Return the (x, y) coordinate for the center point of the cell that contains the specified text.  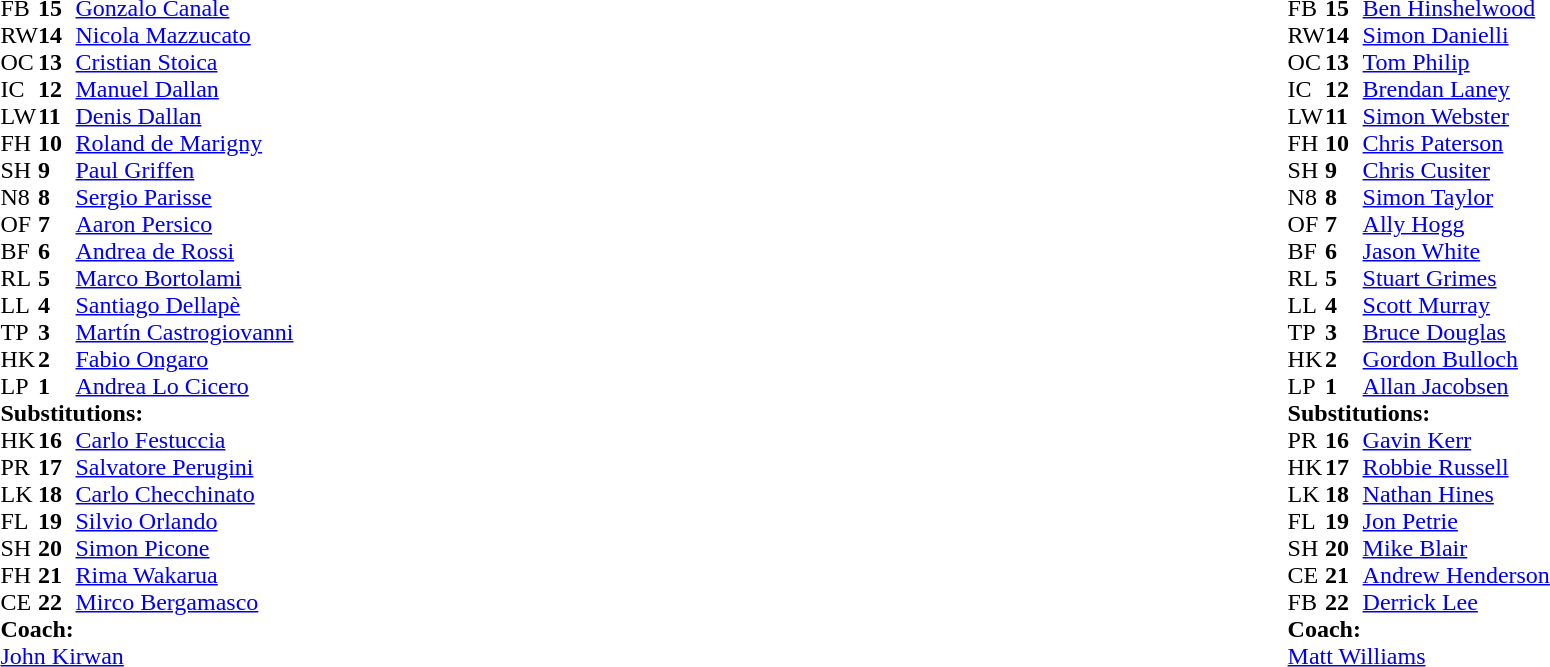
Simon Danielli (1456, 36)
Simon Taylor (1456, 198)
Carlo Festuccia (185, 440)
Nicola Mazzucato (185, 36)
Rima Wakarua (185, 576)
Santiago Dellapè (185, 306)
Fabio Ongaro (185, 360)
Aaron Persico (185, 224)
Brendan Laney (1456, 90)
Chris Paterson (1456, 144)
Manuel Dallan (185, 90)
Silvio Orlando (185, 522)
Chris Cusiter (1456, 170)
Allan Jacobsen (1456, 386)
Robbie Russell (1456, 468)
Andrea Lo Cicero (185, 386)
Mike Blair (1456, 548)
Jason White (1456, 252)
Andrea de Rossi (185, 252)
Mirco Bergamasco (185, 602)
Simon Webster (1456, 116)
Bruce Douglas (1456, 332)
Scott Murray (1456, 306)
Carlo Checchinato (185, 494)
Jon Petrie (1456, 522)
FB (1307, 602)
Denis Dallan (185, 116)
Roland de Marigny (185, 144)
Gordon Bulloch (1456, 360)
Derrick Lee (1456, 602)
Martín Castrogiovanni (185, 332)
Tom Philip (1456, 62)
Gavin Kerr (1456, 440)
Sergio Parisse (185, 198)
Marco Bortolami (185, 278)
Andrew Henderson (1456, 576)
Nathan Hines (1456, 494)
Cristian Stoica (185, 62)
Salvatore Perugini (185, 468)
Paul Griffen (185, 170)
Simon Picone (185, 548)
Ally Hogg (1456, 224)
Stuart Grimes (1456, 278)
